From the cell containing the given text, extract its center point as (X, Y) coordinate. 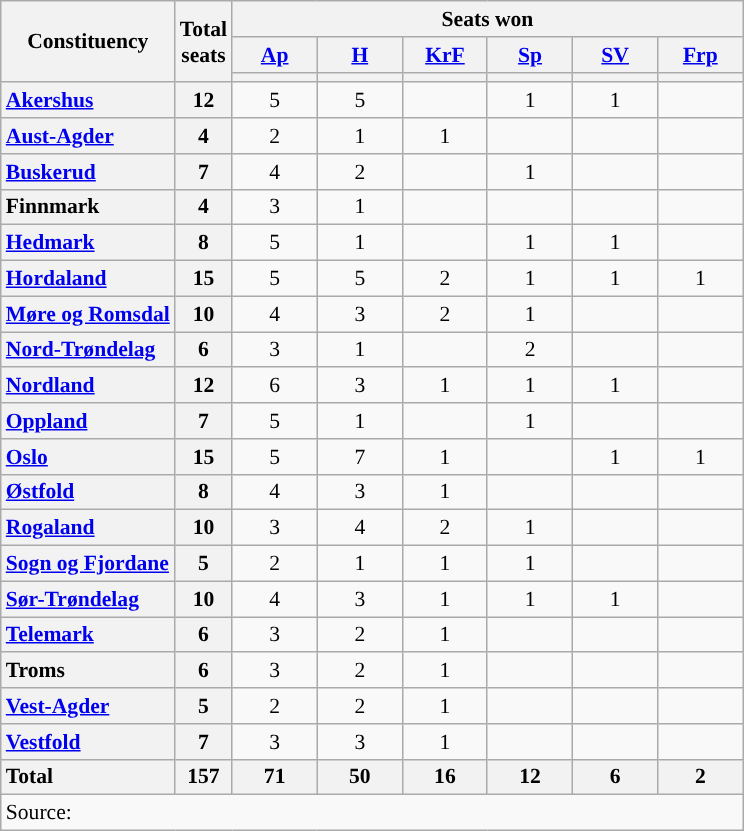
Hedmark (88, 243)
Rogaland (88, 528)
H (360, 55)
Totalseats (204, 42)
Akershus (88, 101)
Telemark (88, 635)
Total (88, 777)
Aust-Agder (88, 136)
Source: (372, 813)
SV (616, 55)
157 (204, 777)
Hordaland (88, 279)
Seats won (488, 19)
16 (444, 777)
Troms (88, 671)
Østfold (88, 492)
Sør-Trøndelag (88, 599)
Frp (700, 55)
Oppland (88, 421)
Ap (274, 55)
Nordland (88, 386)
Finnmark (88, 207)
Buskerud (88, 172)
Oslo (88, 457)
50 (360, 777)
Vestfold (88, 742)
71 (274, 777)
Vest-Agder (88, 706)
Møre og Romsdal (88, 314)
Nord-Trøndelag (88, 350)
Sogn og Fjordane (88, 564)
Constituency (88, 42)
Sp (530, 55)
KrF (444, 55)
